Determine the (x, y) coordinate at the center of the cell enclosing the given text.  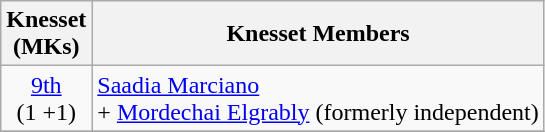
Knesset Members (318, 34)
9th(1 +1) (46, 98)
Saadia Marciano+ Mordechai Elgrably (formerly independent) (318, 98)
Knesset(MKs) (46, 34)
